Pinpoint the cell where the given text exists, returning its (x, y) midpoint coordinate. 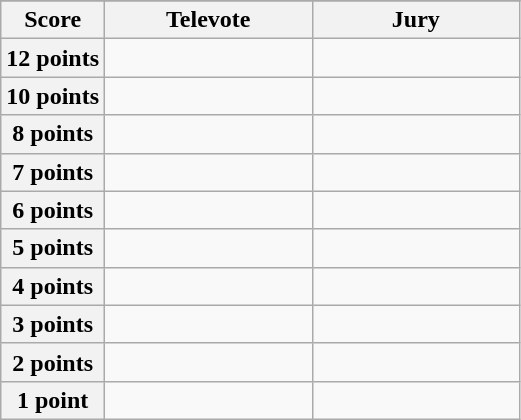
1 point (53, 400)
7 points (53, 172)
6 points (53, 210)
12 points (53, 58)
8 points (53, 134)
10 points (53, 96)
2 points (53, 362)
4 points (53, 286)
5 points (53, 248)
Jury (416, 20)
3 points (53, 324)
Score (53, 20)
Televote (209, 20)
